Provide the (X, Y) coordinate of the cell's center where the given text is located.  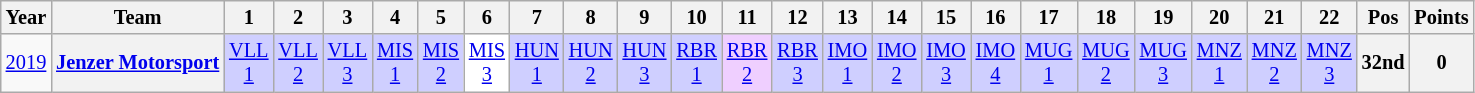
RBR3 (797, 63)
22 (1330, 17)
MUG3 (1164, 63)
6 (487, 17)
RBR2 (747, 63)
11 (747, 17)
HUN2 (591, 63)
MUG2 (1106, 63)
MIS2 (441, 63)
MIS3 (487, 63)
IMO4 (996, 63)
IMO1 (848, 63)
14 (896, 17)
MNZ1 (1220, 63)
VLL3 (348, 63)
20 (1220, 17)
17 (1048, 17)
5 (441, 17)
Points (1441, 17)
19 (1164, 17)
MUG1 (1048, 63)
VLL2 (298, 63)
13 (848, 17)
10 (696, 17)
VLL1 (248, 63)
MNZ2 (1274, 63)
Pos (1384, 17)
MIS1 (395, 63)
4 (395, 17)
Team (138, 17)
16 (996, 17)
IMO3 (946, 63)
3 (348, 17)
Jenzer Motorsport (138, 63)
12 (797, 17)
IMO2 (896, 63)
1 (248, 17)
2019 (26, 63)
18 (1106, 17)
8 (591, 17)
9 (645, 17)
15 (946, 17)
0 (1441, 63)
HUN3 (645, 63)
32nd (1384, 63)
2 (298, 17)
MNZ3 (1330, 63)
RBR1 (696, 63)
7 (537, 17)
Year (26, 17)
HUN1 (537, 63)
21 (1274, 17)
